Determine the [X, Y] coordinate at the center of the cell enclosing the given text.  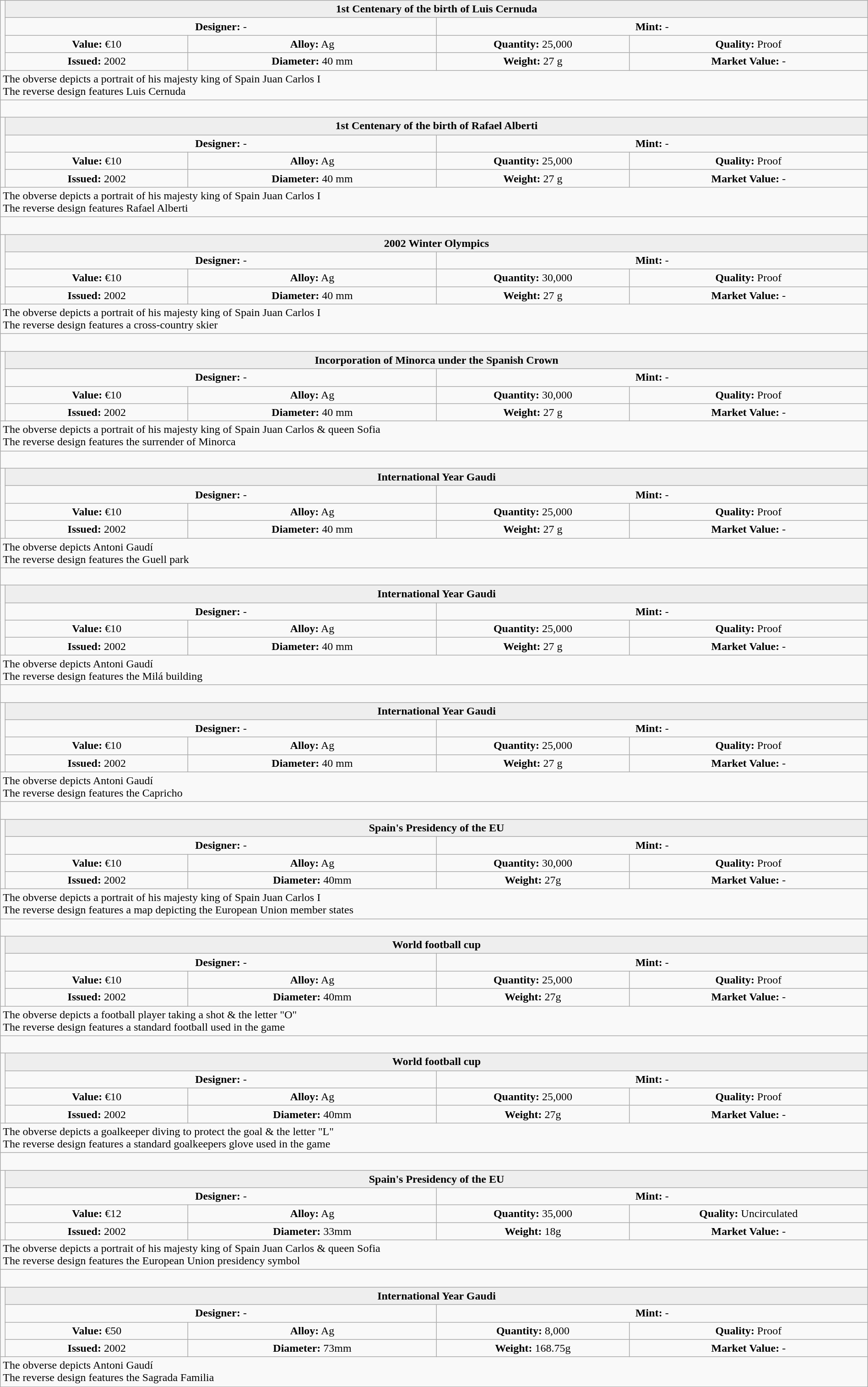
The obverse depicts a football player taking a shot & the letter "O"The reverse design features a standard football used in the game [434, 1021]
Value: €50 [97, 1331]
The obverse depicts Antoni GaudíThe reverse design features the Sagrada Familia [434, 1371]
The obverse depicts a portrait of his majesty king of Spain Juan Carlos & queen SofiaThe reverse design features the European Union presidency symbol [434, 1255]
1st Centenary of the birth of Luis Cernuda [437, 9]
Diameter: 73mm [312, 1348]
The obverse depicts a portrait of his majesty king of Spain Juan Carlos & queen SofiaThe reverse design features the surrender of Minorca [434, 436]
The obverse depicts Antoni GaudíThe reverse design features the Guell park [434, 552]
Weight: 18g [533, 1231]
Value: €12 [97, 1214]
The obverse depicts a portrait of his majesty king of Spain Juan Carlos IThe reverse design features a map depicting the European Union member states [434, 904]
The obverse depicts a portrait of his majesty king of Spain Juan Carlos IThe reverse design features a cross-country skier [434, 319]
The obverse depicts a goalkeeper diving to protect the goal & the letter "L"The reverse design features a standard goalkeepers glove used in the game [434, 1138]
Quality: Uncirculated [749, 1214]
The obverse depicts Antoni GaudíThe reverse design features the Capricho [434, 787]
The obverse depicts Antoni GaudíThe reverse design features the Milá building [434, 670]
1st Centenary of the birth of Rafael Alberti [437, 126]
The obverse depicts a portrait of his majesty king of Spain Juan Carlos IThe reverse design features Luis Cernuda [434, 85]
Weight: 168.75g [533, 1348]
2002 Winter Olympics [437, 243]
Incorporation of Minorca under the Spanish Crown [437, 360]
The obverse depicts a portrait of his majesty king of Spain Juan Carlos IThe reverse design features Rafael Alberti [434, 202]
Quantity: 35,000 [533, 1214]
Quantity: 8,000 [533, 1331]
Diameter: 33mm [312, 1231]
